Scan for the cell matching the given text and deliver its [X, Y] coordinate at center. 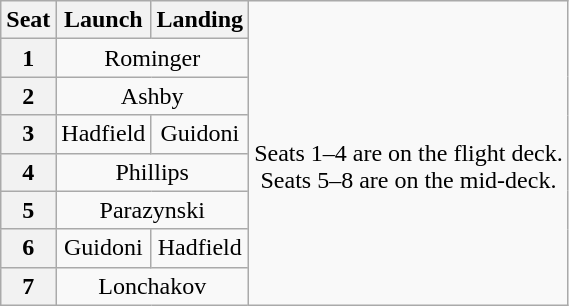
Launch [104, 20]
Lonchakov [152, 286]
Landing [200, 20]
Ashby [152, 96]
Parazynski [152, 210]
5 [28, 210]
2 [28, 96]
1 [28, 58]
7 [28, 286]
Rominger [152, 58]
Seats 1–4 are on the flight deck.Seats 5–8 are on the mid-deck. [409, 153]
Phillips [152, 172]
6 [28, 248]
3 [28, 134]
4 [28, 172]
Seat [28, 20]
